Capture the cell that displays the provided text and extract its (X, Y) central coordinate. 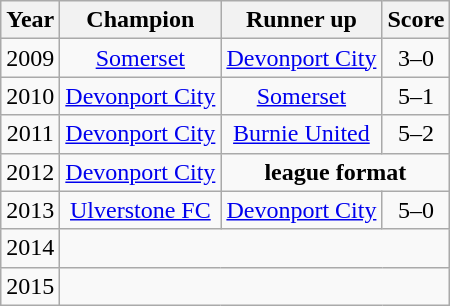
2015 (30, 286)
Score (416, 20)
3–0 (416, 58)
Champion (140, 20)
Year (30, 20)
2010 (30, 96)
2014 (30, 248)
2009 (30, 58)
2012 (30, 172)
5–1 (416, 96)
2011 (30, 134)
Runner up (302, 20)
league format (336, 172)
2013 (30, 210)
5–2 (416, 134)
5–0 (416, 210)
Ulverstone FC (140, 210)
Burnie United (302, 134)
